Pinpoint the cell where the given text exists, returning its [x, y] midpoint coordinate. 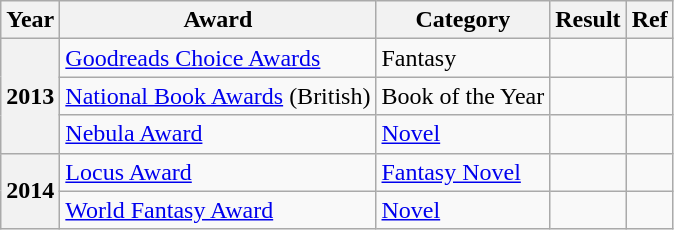
National Book Awards (British) [218, 96]
Book of the Year [463, 96]
Ref [650, 20]
Category [463, 20]
2014 [30, 191]
Fantasy [463, 58]
Fantasy Novel [463, 172]
Result [588, 20]
Year [30, 20]
Goodreads Choice Awards [218, 58]
World Fantasy Award [218, 210]
2013 [30, 96]
Nebula Award [218, 134]
Locus Award [218, 172]
Award [218, 20]
